Detect which cell encompasses the target text, then output its (x, y) center coordinate. 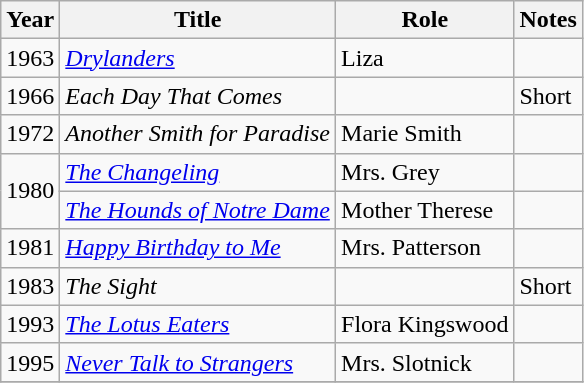
The Changeling (198, 172)
Liza (425, 58)
1993 (30, 324)
Another Smith for Paradise (198, 134)
The Hounds of Notre Dame (198, 210)
1972 (30, 134)
Mrs. Grey (425, 172)
1980 (30, 191)
Mrs. Slotnick (425, 362)
1981 (30, 248)
Notes (548, 20)
Mrs. Patterson (425, 248)
Happy Birthday to Me (198, 248)
Mother Therese (425, 210)
Drylanders (198, 58)
1963 (30, 58)
1983 (30, 286)
The Lotus Eaters (198, 324)
Never Talk to Strangers (198, 362)
1966 (30, 96)
Marie Smith (425, 134)
1995 (30, 362)
The Sight (198, 286)
Year (30, 20)
Flora Kingswood (425, 324)
Each Day That Comes (198, 96)
Title (198, 20)
Role (425, 20)
